From the cell containing the given text, extract its center point as (x, y) coordinate. 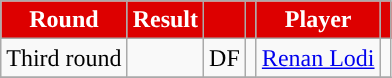
Round (64, 20)
Third round (64, 58)
Result (165, 20)
DF (225, 58)
Renan Lodi (318, 58)
Player (318, 20)
